Search for the cell housing the specified text and yield its (x, y) center coordinate. 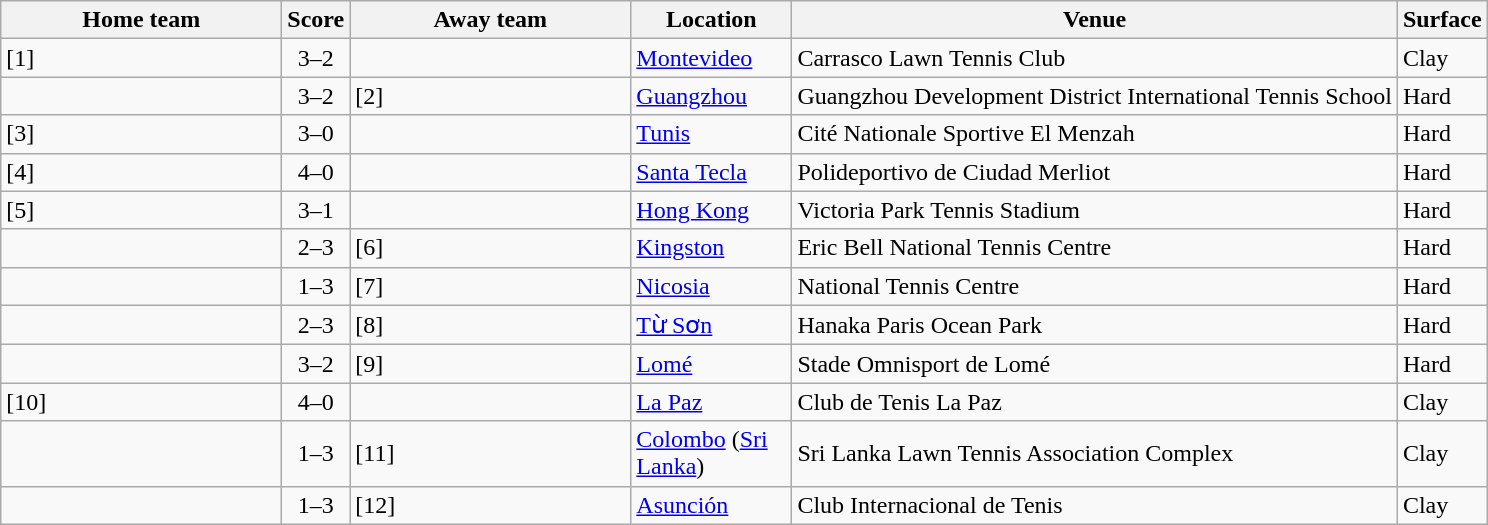
Venue (1094, 20)
Home team (142, 20)
[7] (490, 286)
Colombo (Sri Lanka) (712, 454)
Hong Kong (712, 210)
Club de Tenis La Paz (1094, 402)
Club Internacional de Tenis (1094, 505)
La Paz (712, 402)
Tunis (712, 134)
Nicosia (712, 286)
Santa Tecla (712, 172)
3–0 (316, 134)
Surface (1442, 20)
[11] (490, 454)
Guangzhou Development District International Tennis School (1094, 96)
Stade Omnisport de Lomé (1094, 364)
Lomé (712, 364)
Hanaka Paris Ocean Park (1094, 325)
[9] (490, 364)
Victoria Park Tennis Stadium (1094, 210)
Location (712, 20)
Carrasco Lawn Tennis Club (1094, 58)
[2] (490, 96)
Away team (490, 20)
3–1 (316, 210)
Polideportivo de Ciudad Merliot (1094, 172)
[3] (142, 134)
[5] (142, 210)
Asunción (712, 505)
[4] (142, 172)
Eric Bell National Tennis Centre (1094, 248)
Từ Sơn (712, 325)
[8] (490, 325)
Cité Nationale Sportive El Menzah (1094, 134)
[10] (142, 402)
Kingston (712, 248)
[12] (490, 505)
Guangzhou (712, 96)
Montevideo (712, 58)
[1] (142, 58)
[6] (490, 248)
National Tennis Centre (1094, 286)
Sri Lanka Lawn Tennis Association Complex (1094, 454)
Score (316, 20)
